Find where the given text appears and provide that cell's center as [x, y] coordinate. 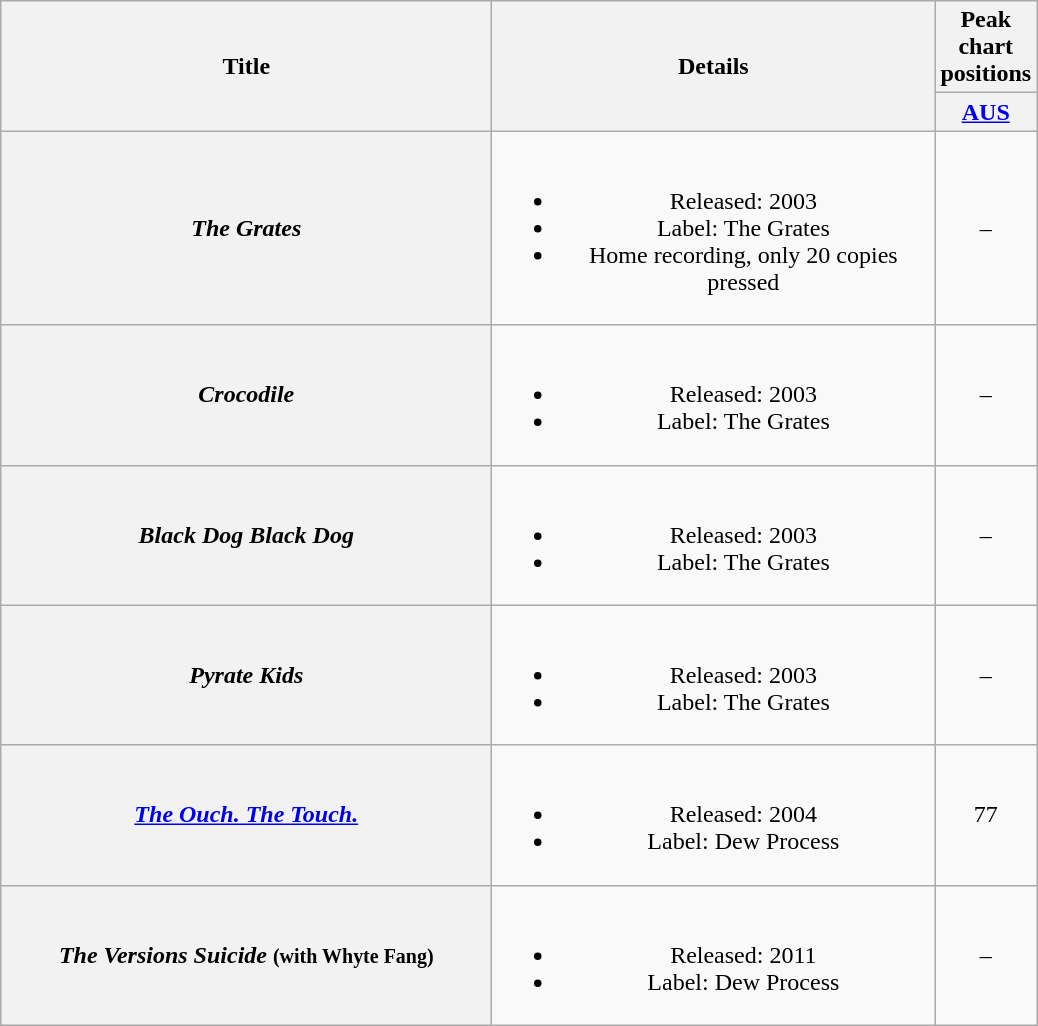
Crocodile [246, 395]
The Grates [246, 228]
Released: 2003Label: The GratesHome recording, only 20 copies pressed [714, 228]
Black Dog Black Dog [246, 535]
Peak chart positions [986, 47]
AUS [986, 112]
Details [714, 66]
The Versions Suicide (with Whyte Fang) [246, 955]
The Ouch. The Touch. [246, 815]
Title [246, 66]
Released: 2011Label: Dew Process [714, 955]
77 [986, 815]
Released: 2004Label: Dew Process [714, 815]
Pyrate Kids [246, 675]
